Pinpoint the cell where the given text exists, returning its [X, Y] midpoint coordinate. 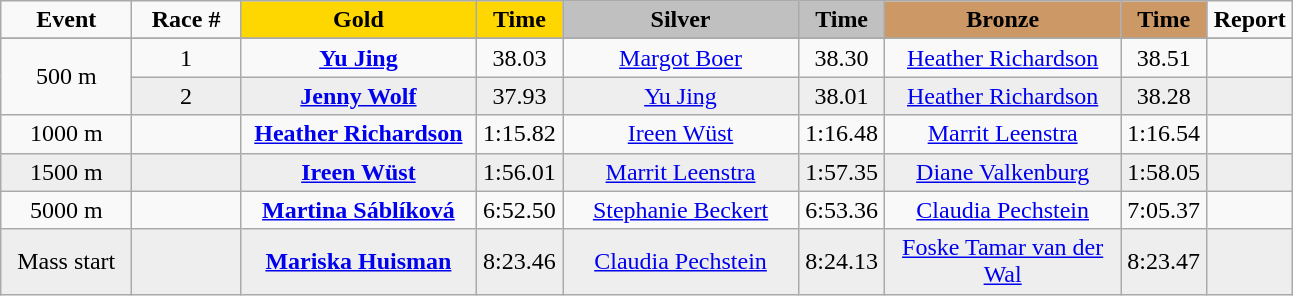
Diane Valkenburg [1003, 172]
5000 m [66, 210]
Jenny Wolf [358, 96]
38.28 [1164, 96]
Mass start [66, 262]
Silver [680, 20]
8:24.13 [842, 262]
38.30 [842, 58]
1:56.01 [519, 172]
Report [1250, 20]
1:16.48 [842, 134]
Bronze [1003, 20]
500 m [66, 77]
1:15.82 [519, 134]
1000 m [66, 134]
2 [186, 96]
Race # [186, 20]
1:16.54 [1164, 134]
Mariska Huisman [358, 262]
Foske Tamar van der Wal [1003, 262]
37.93 [519, 96]
6:53.36 [842, 210]
Event [66, 20]
7:05.37 [1164, 210]
38.03 [519, 58]
1:57.35 [842, 172]
8:23.46 [519, 262]
6:52.50 [519, 210]
1 [186, 58]
Gold [358, 20]
38.51 [1164, 58]
Martina Sáblíková [358, 210]
1:58.05 [1164, 172]
8:23.47 [1164, 262]
1500 m [66, 172]
Stephanie Beckert [680, 210]
38.01 [842, 96]
Margot Boer [680, 58]
